Return (X, Y) of the center of cell containing provided text 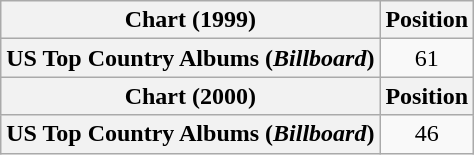
Chart (1999) (190, 20)
46 (427, 134)
61 (427, 58)
Chart (2000) (190, 96)
